Search for the cell housing the specified text and yield its (x, y) center coordinate. 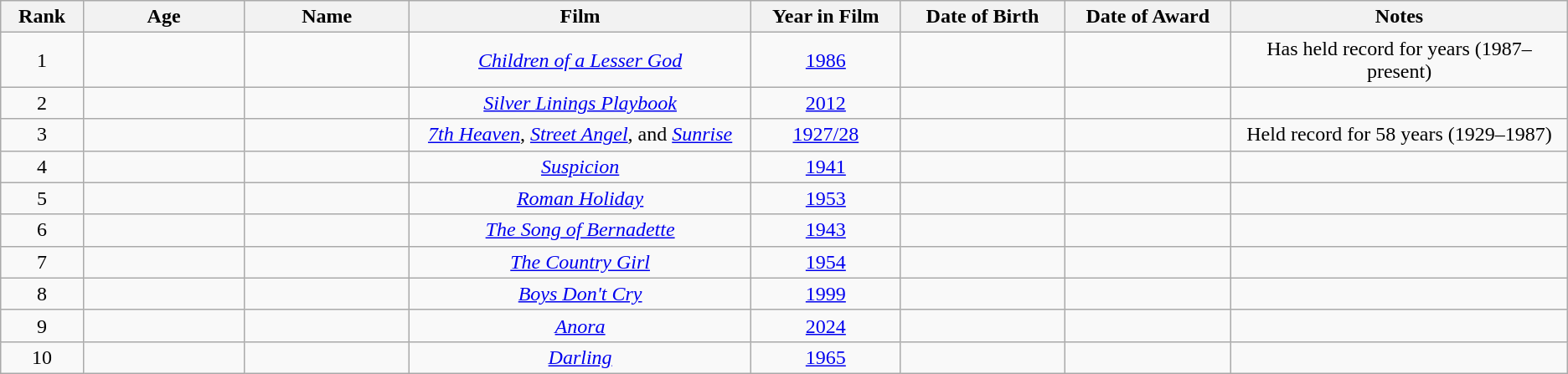
1986 (826, 60)
The Song of Bernadette (580, 230)
Date of Birth (983, 17)
Silver Linings Playbook (580, 103)
1927/28 (826, 135)
4 (42, 167)
The Country Girl (580, 262)
1999 (826, 294)
1941 (826, 167)
8 (42, 294)
9 (42, 325)
2 (42, 103)
1954 (826, 262)
Rank (42, 17)
7 (42, 262)
Held record for 58 years (1929–1987) (1399, 135)
1965 (826, 357)
Suspicion (580, 167)
Boys Don't Cry (580, 294)
Anora (580, 325)
Notes (1399, 17)
10 (42, 357)
Roman Holiday (580, 198)
2024 (826, 325)
1943 (826, 230)
Age (163, 17)
6 (42, 230)
Children of a Lesser God (580, 60)
Year in Film (826, 17)
Has held record for years (1987–present) (1399, 60)
7th Heaven, Street Angel, and Sunrise (580, 135)
Darling (580, 357)
2012 (826, 103)
Date of Award (1148, 17)
3 (42, 135)
5 (42, 198)
1 (42, 60)
Film (580, 17)
1953 (826, 198)
Name (327, 17)
